Provide the (x, y) coordinate of the cell's center where the given text is located.  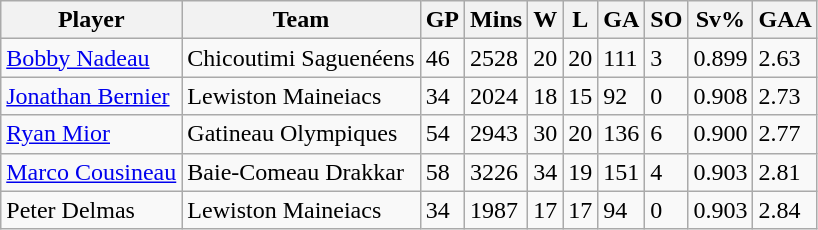
30 (546, 134)
SO (666, 20)
2024 (496, 96)
L (580, 20)
4 (666, 172)
1987 (496, 210)
W (546, 20)
0.900 (720, 134)
Peter Delmas (92, 210)
46 (442, 58)
151 (622, 172)
2.63 (785, 58)
58 (442, 172)
Bobby Nadeau (92, 58)
19 (580, 172)
Baie-Comeau Drakkar (301, 172)
Marco Cousineau (92, 172)
111 (622, 58)
Mins (496, 20)
0.899 (720, 58)
Ryan Mior (92, 134)
Jonathan Bernier (92, 96)
3226 (496, 172)
136 (622, 134)
GAA (785, 20)
0.908 (720, 96)
18 (546, 96)
92 (622, 96)
2943 (496, 134)
Player (92, 20)
Gatineau Olympiques (301, 134)
3 (666, 58)
2.73 (785, 96)
2528 (496, 58)
2.81 (785, 172)
94 (622, 210)
Sv% (720, 20)
Chicoutimi Saguenéens (301, 58)
54 (442, 134)
15 (580, 96)
GA (622, 20)
GP (442, 20)
2.84 (785, 210)
6 (666, 134)
Team (301, 20)
2.77 (785, 134)
